For the text-containing cell, return its midpoint in (X, Y) coordinate format. 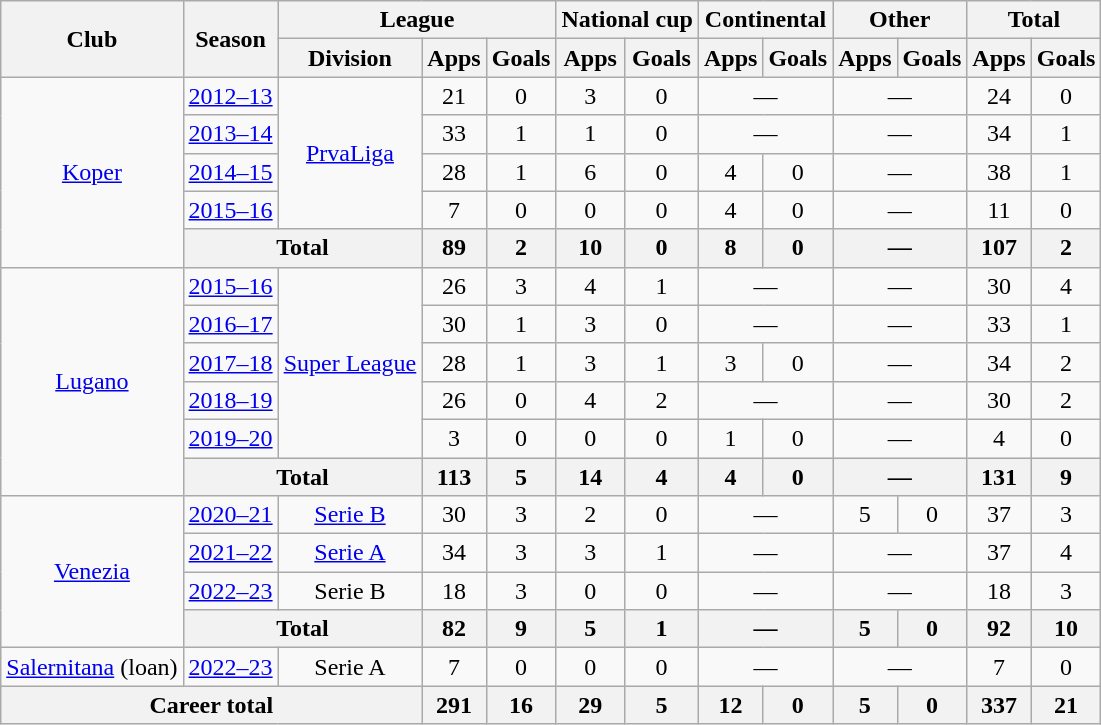
14 (590, 477)
2016–17 (230, 324)
107 (999, 248)
2017–18 (230, 362)
Other (900, 20)
Season (230, 39)
291 (454, 705)
Salernitana (loan) (92, 667)
2019–20 (230, 438)
Super League (350, 362)
8 (730, 248)
Continental (765, 20)
2020–21 (230, 515)
38 (999, 172)
12 (730, 705)
89 (454, 248)
2014–15 (230, 172)
82 (454, 629)
PrvaLiga (350, 153)
2018–19 (230, 400)
29 (590, 705)
Division (350, 58)
24 (999, 96)
131 (999, 477)
Club (92, 39)
113 (454, 477)
11 (999, 210)
92 (999, 629)
6 (590, 172)
Lugano (92, 381)
2021–22 (230, 553)
Koper (92, 172)
Career total (212, 705)
League (417, 20)
337 (999, 705)
16 (521, 705)
2012–13 (230, 96)
Venezia (92, 572)
2013–14 (230, 134)
National cup (627, 20)
